Find where the given text appears and provide that cell's center as (X, Y) coordinate. 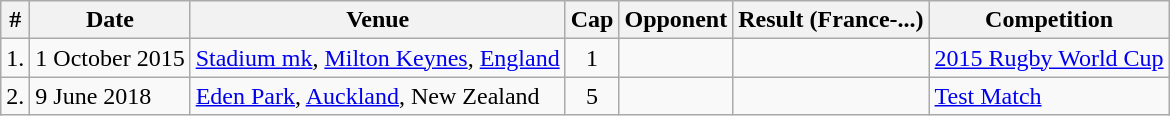
Test Match (1049, 96)
1 (592, 58)
1. (16, 58)
Venue (378, 20)
2015 Rugby World Cup (1049, 58)
# (16, 20)
2. (16, 96)
Eden Park, Auckland, New Zealand (378, 96)
9 June 2018 (110, 96)
Cap (592, 20)
Result (France-...) (831, 20)
5 (592, 96)
Competition (1049, 20)
Date (110, 20)
Opponent (676, 20)
Stadium mk, Milton Keynes, England (378, 58)
1 October 2015 (110, 58)
